Identify which cell holds the provided text, then report its [X, Y] central coordinate. 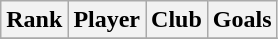
Player [107, 20]
Goals [242, 20]
Club [177, 20]
Rank [34, 20]
